Determine the (X, Y) coordinate at the center of the cell enclosing the given text.  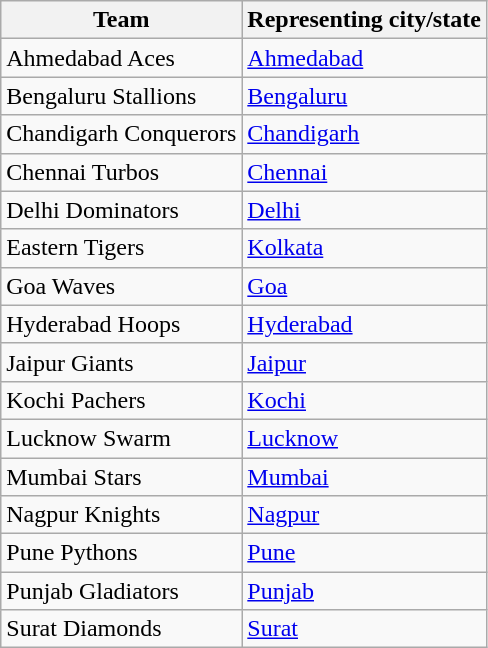
Team (122, 20)
Jaipur (364, 362)
Kolkata (364, 248)
Nagpur (364, 515)
Representing city/state (364, 20)
Punjab (364, 591)
Kochi Pachers (122, 400)
Hyderabad (364, 324)
Mumbai (364, 477)
Delhi Dominators (122, 210)
Surat Diamonds (122, 629)
Goa Waves (122, 286)
Pune Pythons (122, 553)
Jaipur Giants (122, 362)
Lucknow (364, 438)
Lucknow Swarm (122, 438)
Surat (364, 629)
Bengaluru Stallions (122, 96)
Mumbai Stars (122, 477)
Ahmedabad (364, 58)
Goa (364, 286)
Chandigarh (364, 134)
Pune (364, 553)
Chandigarh Conquerors (122, 134)
Hyderabad Hoops (122, 324)
Bengaluru (364, 96)
Eastern Tigers (122, 248)
Nagpur Knights (122, 515)
Punjab Gladiators (122, 591)
Chennai Turbos (122, 172)
Kochi (364, 400)
Chennai (364, 172)
Delhi (364, 210)
Ahmedabad Aces (122, 58)
